Output the [x, y] coordinate of the center of the cell containing the given text.  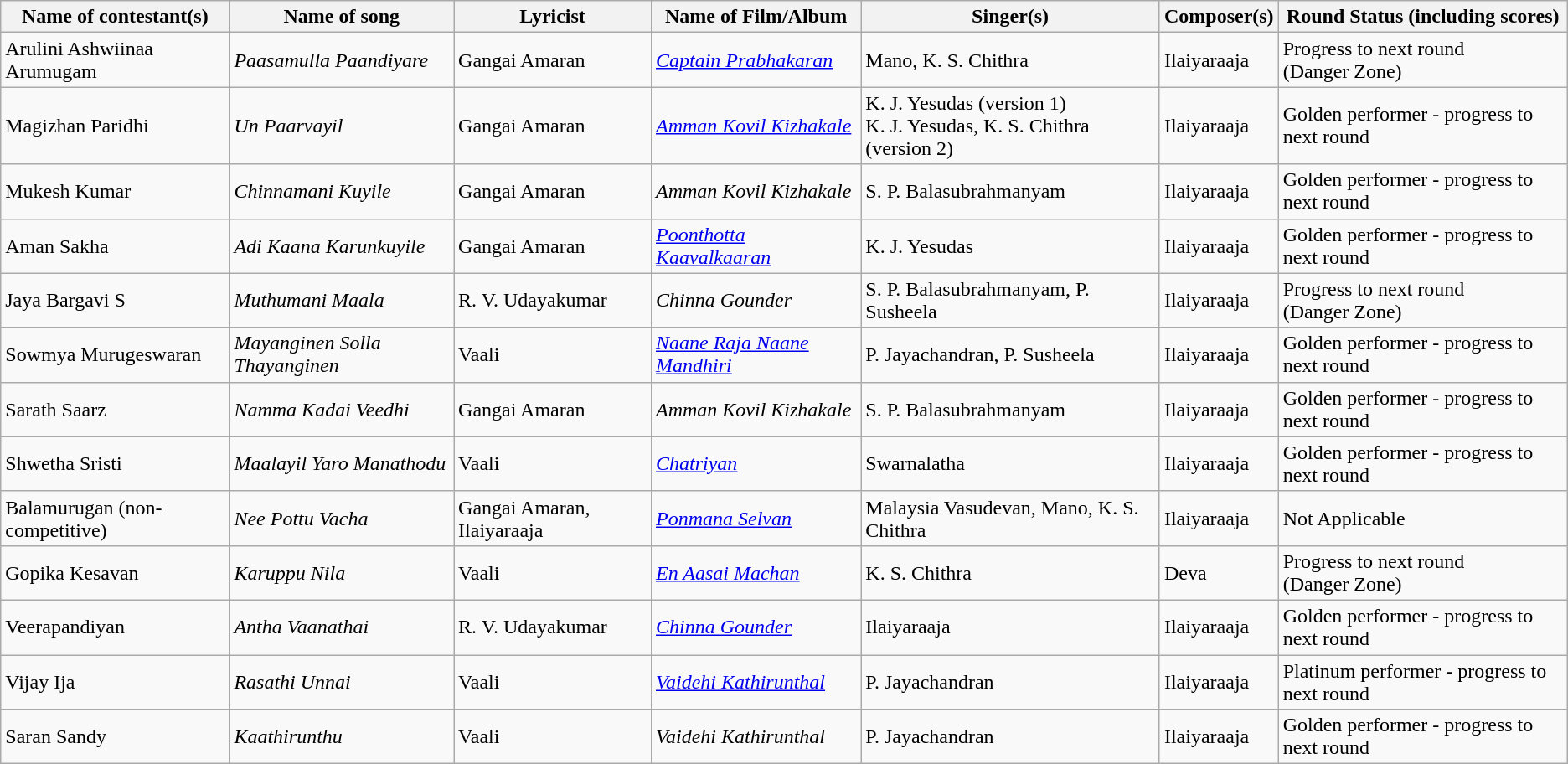
Not Applicable [1422, 518]
Adi Kaana Karunkuyile [342, 246]
Chinnamani Kuyile [342, 191]
Magizhan Paridhi [116, 126]
Deva [1219, 573]
Composer(s) [1219, 17]
Platinum performer - progress to next round [1422, 682]
Kaathirunthu [342, 737]
K. J. Yesudas [1010, 246]
Sarath Saarz [116, 409]
Poonthotta Kaavalkaaran [756, 246]
Rasathi Unnai [342, 682]
K. J. Yesudas (version 1)K. J. Yesudas, K. S. Chithra (version 2) [1010, 126]
Arulini Ashwiinaa Arumugam [116, 60]
Un Paarvayil [342, 126]
Singer(s) [1010, 17]
Antha Vaanathai [342, 627]
Karuppu Nila [342, 573]
S. P. Balasubrahmanyam, P. Susheela [1010, 300]
Swarnalatha [1010, 464]
Maalayil Yaro Manathodu [342, 464]
Gangai Amaran, Ilaiyaraaja [553, 518]
Balamurugan (non-competitive) [116, 518]
Name of Film/Album [756, 17]
Nee Pottu Vacha [342, 518]
Aman Sakha [116, 246]
Sowmya Murugeswaran [116, 355]
Muthumani Maala [342, 300]
Round Status (including scores) [1422, 17]
P. Jayachandran, P. Susheela [1010, 355]
Mukesh Kumar [116, 191]
K. S. Chithra [1010, 573]
Mayanginen Solla Thayanginen [342, 355]
Vijay Ija [116, 682]
Gopika Kesavan [116, 573]
Captain Prabhakaran [756, 60]
Saran Sandy [116, 737]
Name of contestant(s) [116, 17]
Lyricist [553, 17]
Veerapandiyan [116, 627]
Name of song [342, 17]
Naane Raja Naane Mandhiri [756, 355]
Shwetha Sristi [116, 464]
Mano, K. S. Chithra [1010, 60]
En Aasai Machan [756, 573]
Jaya Bargavi S [116, 300]
Paasamulla Paandiyare [342, 60]
Chatriyan [756, 464]
Ponmana Selvan [756, 518]
Namma Kadai Veedhi [342, 409]
Malaysia Vasudevan, Mano, K. S. Chithra [1010, 518]
